For the text-containing cell, return its midpoint in [x, y] coordinate format. 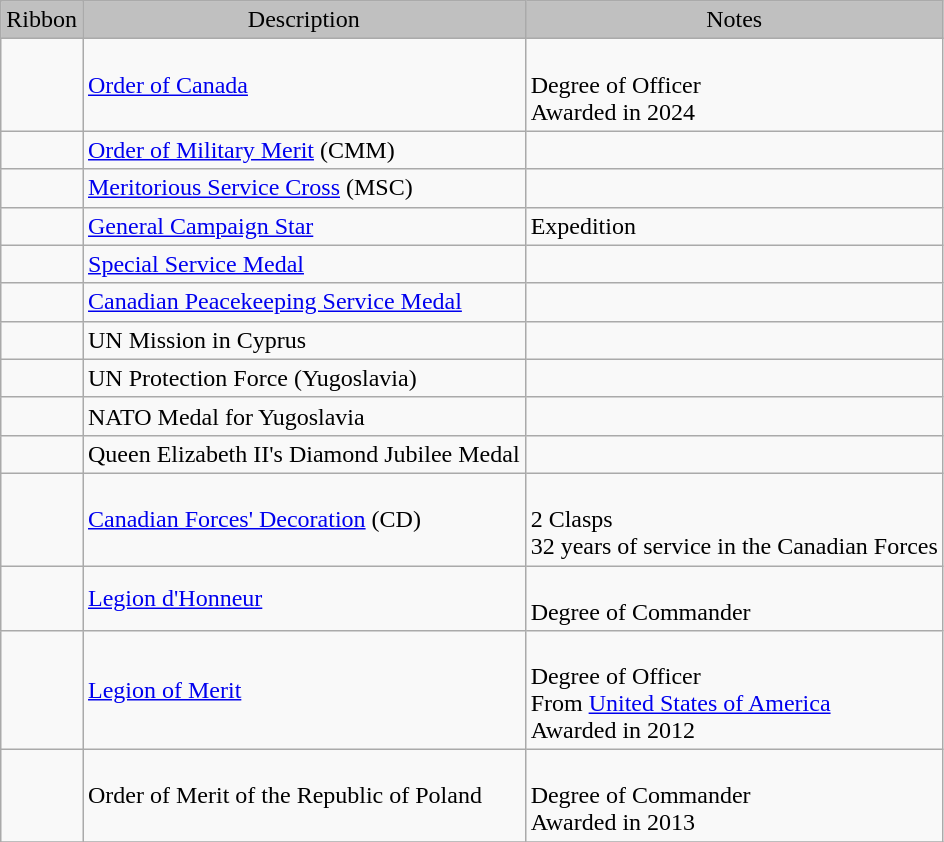
Description [304, 20]
Degree of Officer Awarded in 2024 [734, 85]
Legion of Merit [304, 690]
Canadian Forces' Decoration (CD) [304, 519]
Special Service Medal [304, 264]
Expedition [734, 226]
General Campaign Star [304, 226]
2 Clasps 32 years of service in the Canadian Forces [734, 519]
Degree of Officer From United States of America Awarded in 2012 [734, 690]
UN Mission in Cyprus [304, 340]
Order of Merit of the Republic of Poland [304, 796]
Legion d'Honneur [304, 598]
UN Protection Force (Yugoslavia) [304, 378]
Canadian Peacekeeping Service Medal [304, 302]
Notes [734, 20]
Ribbon [42, 20]
Degree of Commander Awarded in 2013 [734, 796]
Meritorious Service Cross (MSC) [304, 188]
Degree of Commander [734, 598]
Order of Canada [304, 85]
NATO Medal for Yugoslavia [304, 416]
Queen Elizabeth II's Diamond Jubilee Medal [304, 454]
Order of Military Merit (CMM) [304, 150]
